Identify which cell holds the provided text, then report its [X, Y] central coordinate. 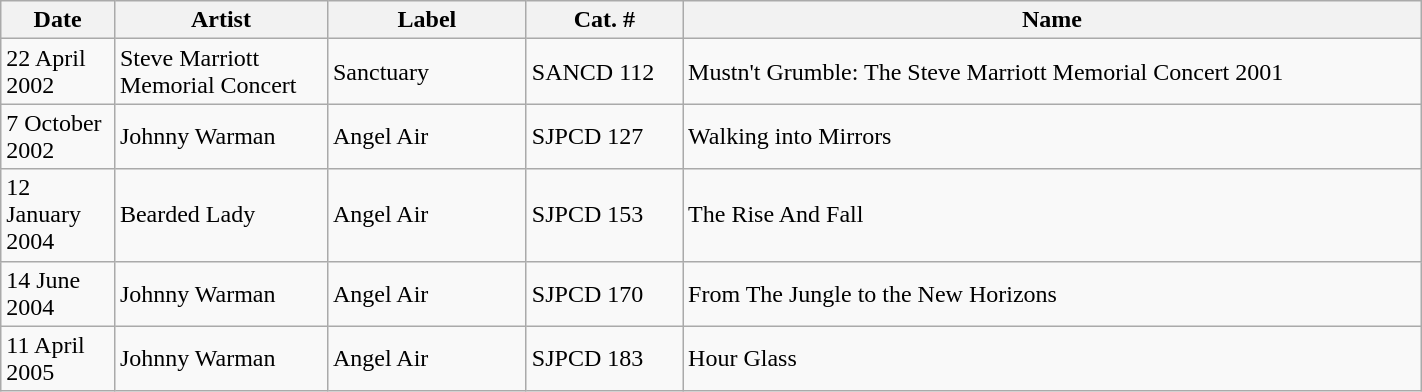
22 April 2002 [58, 72]
The Rise And Fall [1052, 215]
SJPCD 127 [604, 136]
7 October 2002 [58, 136]
From The Jungle to the New Horizons [1052, 294]
12 January 2004 [58, 215]
SJPCD 153 [604, 215]
SJPCD 170 [604, 294]
Walking into Mirrors [1052, 136]
Steve Marriott Memorial Concert [220, 72]
Bearded Lady [220, 215]
SJPCD 183 [604, 358]
14 June 2004 [58, 294]
Label [426, 20]
SANCD 112 [604, 72]
Name [1052, 20]
Cat. # [604, 20]
Mustn't Grumble: The Steve Marriott Memorial Concert 2001 [1052, 72]
Sanctuary [426, 72]
Artist [220, 20]
Date [58, 20]
Hour Glass [1052, 358]
11 April 2005 [58, 358]
